Provide the (X, Y) coordinate of the cell's center where the given text is located.  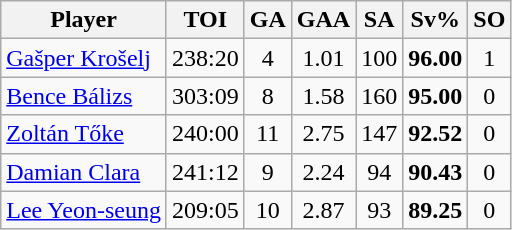
Gašper Krošelj (84, 58)
2.87 (323, 210)
90.43 (436, 172)
1 (490, 58)
Lee Yeon-seung (84, 210)
2.75 (323, 134)
10 (268, 210)
93 (380, 210)
11 (268, 134)
241:12 (205, 172)
89.25 (436, 210)
95.00 (436, 96)
Player (84, 20)
209:05 (205, 210)
Zoltán Tőke (84, 134)
2.24 (323, 172)
238:20 (205, 58)
160 (380, 96)
1.01 (323, 58)
4 (268, 58)
100 (380, 58)
TOI (205, 20)
SA (380, 20)
9 (268, 172)
240:00 (205, 134)
1.58 (323, 96)
96.00 (436, 58)
Damian Clara (84, 172)
Sv% (436, 20)
94 (380, 172)
92.52 (436, 134)
Bence Bálizs (84, 96)
GA (268, 20)
8 (268, 96)
303:09 (205, 96)
SO (490, 20)
GAA (323, 20)
147 (380, 134)
